Locate the cell with the specified text and output its (x, y) center coordinate. 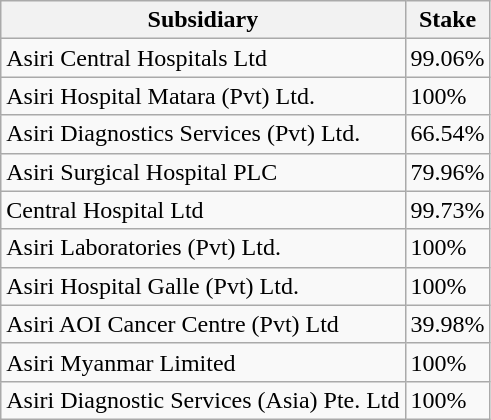
Asiri Diagnostic Services (Asia) Pte. Ltd (203, 400)
99.73% (448, 210)
79.96% (448, 172)
Asiri Laboratories (Pvt) Ltd. (203, 248)
Asiri Myanmar Limited (203, 362)
99.06% (448, 58)
Asiri AOI Cancer Centre (Pvt) Ltd (203, 324)
Asiri Diagnostics Services (Pvt) Ltd. (203, 134)
39.98% (448, 324)
Asiri Central Hospitals Ltd (203, 58)
Asiri Hospital Matara (Pvt) Ltd. (203, 96)
Central Hospital Ltd (203, 210)
Stake (448, 20)
66.54% (448, 134)
Asiri Surgical Hospital PLC (203, 172)
Subsidiary (203, 20)
Asiri Hospital Galle (Pvt) Ltd. (203, 286)
